Scan for the cell matching the given text and deliver its (X, Y) coordinate at center. 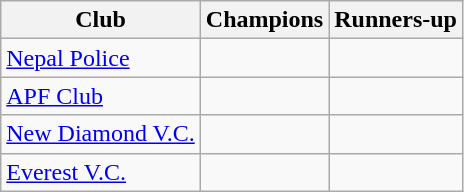
APF Club (101, 96)
New Diamond V.C. (101, 134)
Everest V.C. (101, 172)
Nepal Police (101, 58)
Runners-up (396, 20)
Champions (264, 20)
Club (101, 20)
